Search for the cell housing the specified text and yield its (x, y) center coordinate. 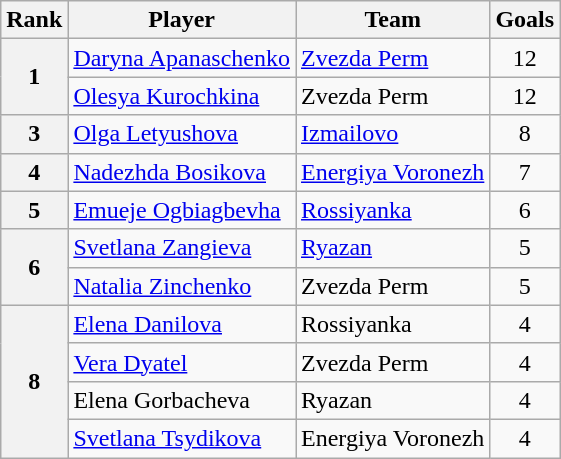
Svetlana Tsydikova (182, 438)
Olesya Kurochkina (182, 96)
Player (182, 20)
7 (525, 172)
Rank (34, 20)
Izmailovo (393, 134)
Elena Gorbacheva (182, 400)
Elena Danilova (182, 324)
3 (34, 134)
Team (393, 20)
Svetlana Zangieva (182, 248)
Daryna Apanaschenko (182, 58)
Natalia Zinchenko (182, 286)
Nadezhda Bosikova (182, 172)
1 (34, 77)
Vera Dyatel (182, 362)
Emueje Ogbiagbevha (182, 210)
Olga Letyushova (182, 134)
Goals (525, 20)
